Detect which cell encompasses the target text, then output its [X, Y] center coordinate. 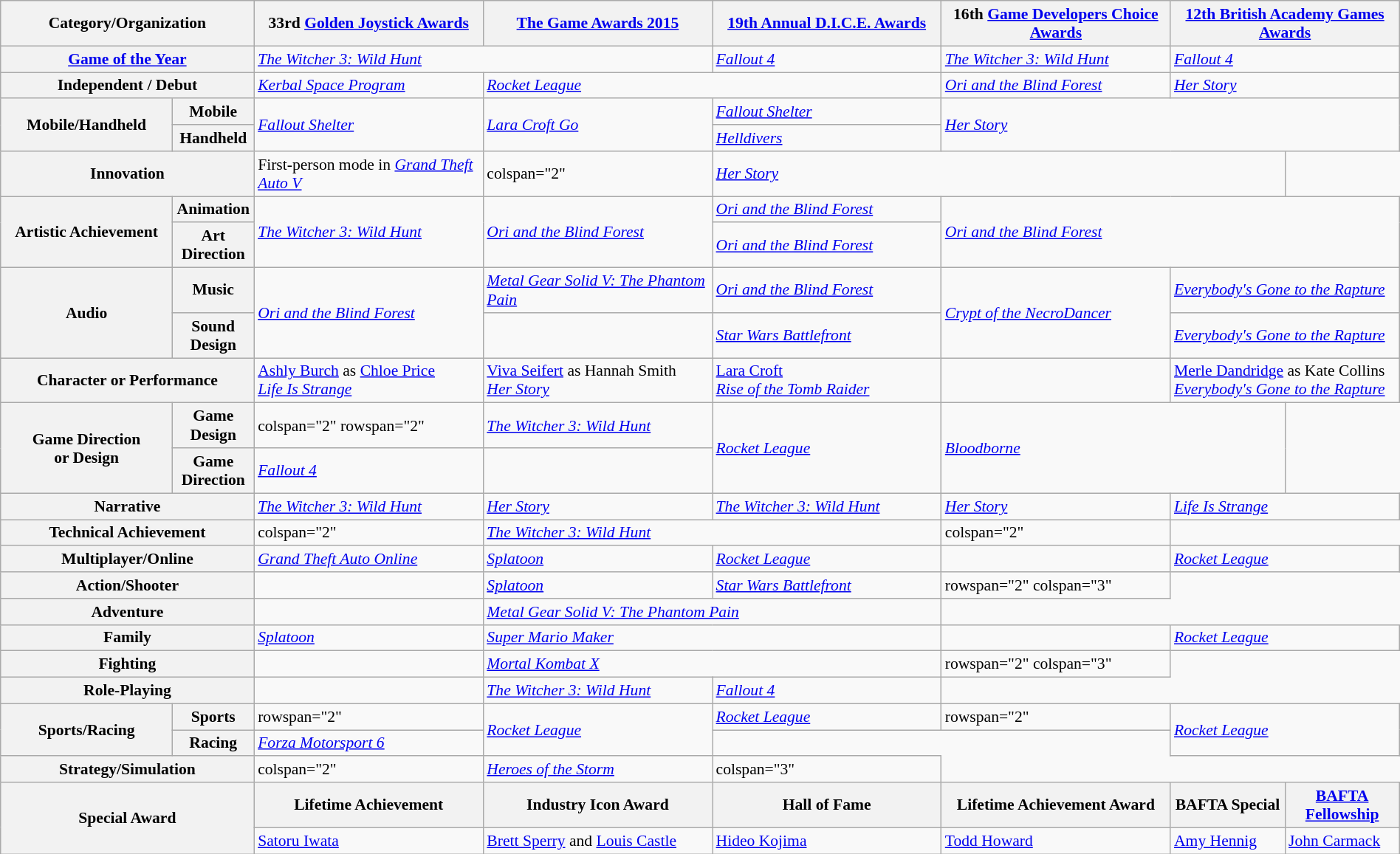
Industry Icon Award [597, 805]
Character or Performance [127, 379]
Forza Motorsport 6 [368, 743]
12th British Academy Games Awards [1285, 24]
Amy Hennig [1227, 841]
Satoru Iwata [368, 841]
Role-Playing [127, 690]
Ashly Burch as Chloe PriceLife Is Strange [368, 379]
Animation [213, 210]
Adventure [127, 611]
Bloodborne [1114, 448]
The Game Awards 2015 [597, 24]
Game Direction [213, 471]
BAFTA Special [1227, 805]
Super Mario Maker [712, 638]
Lara Croft Go [597, 124]
Independent / Debut [127, 86]
Technical Achievement [127, 533]
Brett Sperry and Louis Castle [597, 841]
Merle Dandridge as Kate CollinsEverybody's Gone to the Rapture [1285, 379]
Game Design [213, 425]
John Carmack [1342, 841]
Life Is Strange [1285, 506]
Fighting [127, 664]
Heroes of the Storm [597, 769]
Audio [87, 312]
Family [127, 638]
Grand Theft Auto Online [368, 559]
Sports/Racing [87, 729]
Mobile/Handheld [87, 124]
Crypt of the NecroDancer [1056, 312]
Handheld [213, 138]
Kerbal Space Program [368, 86]
Lara CroftRise of the Tomb Raider [827, 379]
Lifetime Achievement Award [1056, 805]
Category/Organization [127, 24]
Innovation [127, 173]
Narrative [127, 506]
Mobile [213, 111]
Music [213, 289]
Sound Design [213, 335]
Racing [213, 743]
Hall of Fame [827, 805]
First-person mode in Grand Theft Auto V [368, 173]
19th Annual D.I.C.E. Awards [827, 24]
BAFTA Fellowship [1342, 805]
Mortal Kombat X [712, 664]
Hideo Kojima [827, 841]
33rd Golden Joystick Awards [368, 24]
Artistic Achievement [87, 232]
Art Direction [213, 245]
colspan="2" rowspan="2" [368, 425]
Multiplayer/Online [127, 559]
16th Game Developers Choice Awards [1056, 24]
Game of the Year [127, 59]
Sports [213, 717]
Game Directionor Design [87, 448]
Lifetime Achievement [368, 805]
Strategy/Simulation [127, 769]
Helldivers [827, 138]
Viva Seifert as Hannah SmithHer Story [597, 379]
Action/Shooter [127, 585]
colspan="3" [827, 769]
Todd Howard [1056, 841]
Special Award [127, 818]
